Provide the (X, Y) coordinate of the cell's center where the given text is located.  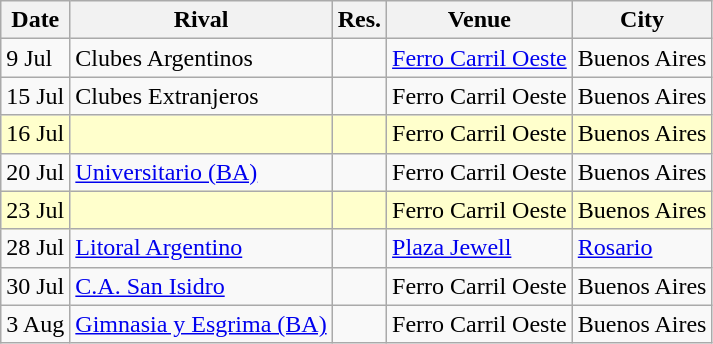
C.A. San Isidro (201, 286)
9 Jul (36, 58)
23 Jul (36, 210)
3 Aug (36, 324)
Litoral Argentino (201, 248)
Rosario (642, 248)
Venue (480, 20)
30 Jul (36, 286)
20 Jul (36, 172)
Gimnasia y Esgrima (BA) (201, 324)
Res. (359, 20)
15 Jul (36, 96)
Plaza Jewell (480, 248)
Clubes Extranjeros (201, 96)
Date (36, 20)
28 Jul (36, 248)
Clubes Argentinos (201, 58)
Rival (201, 20)
City (642, 20)
16 Jul (36, 134)
Universitario (BA) (201, 172)
